Output the [X, Y] coordinate of the center of the cell containing the given text.  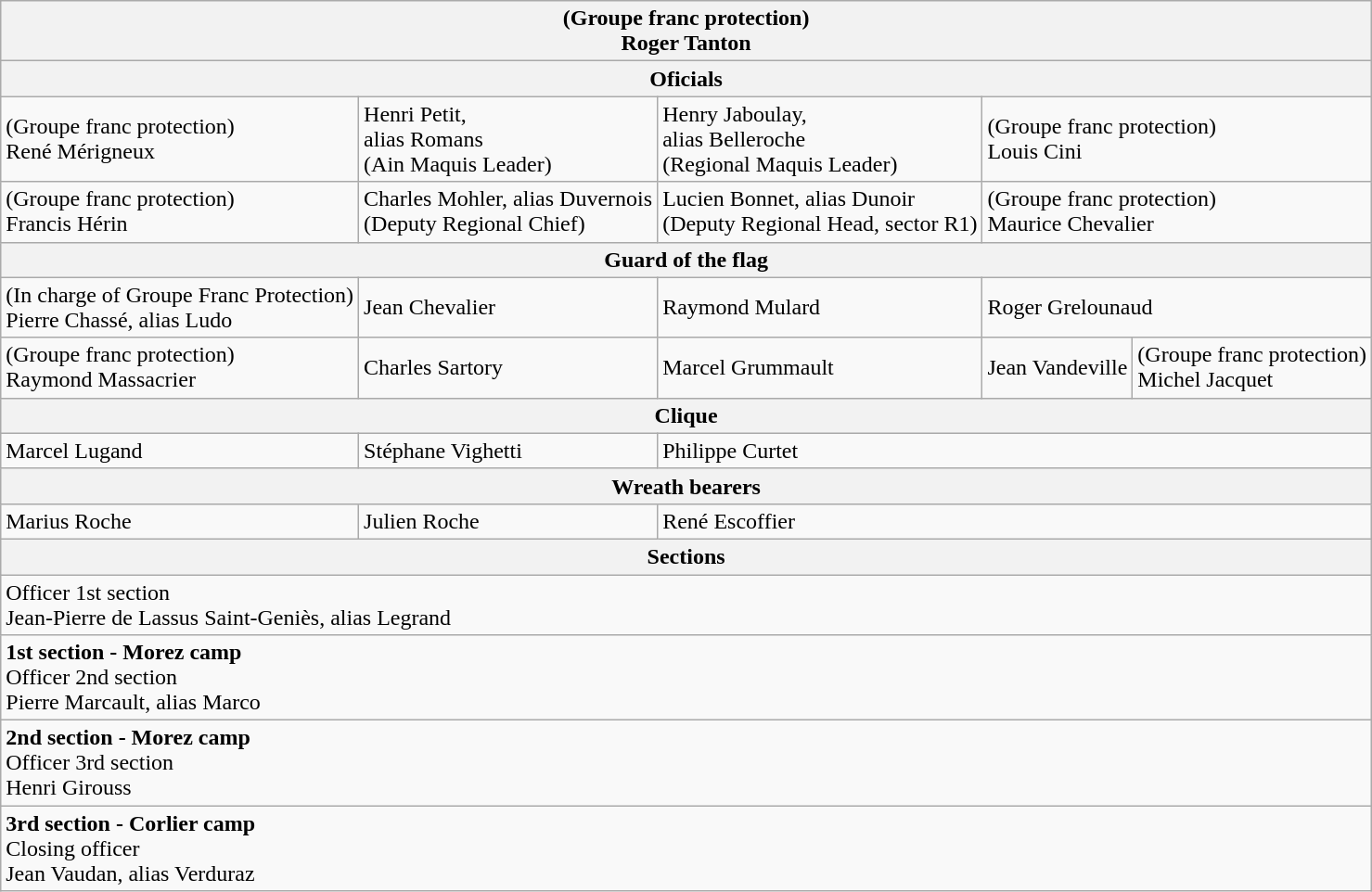
Lucien Bonnet, alias Dunoir(Deputy Regional Head, sector R1) [820, 211]
Henri Petit,alias Romans(Ain Maquis Leader) [508, 139]
Marius Roche [180, 521]
Jean Chevalier [508, 308]
1st section - Morez campOfficer 2nd sectionPierre Marcault, alias Marco [686, 678]
(Groupe franc protection)Maurice Chevalier [1177, 211]
René Escoffier [1015, 521]
Wreath bearers [686, 486]
Roger Grelounaud [1177, 308]
Marcel Lugand [180, 451]
(Groupe franc protection)Raymond Massacrier [180, 367]
(Groupe franc protection)Roger Tanton [686, 32]
(Groupe franc protection)Francis Hérin [180, 211]
Marcel Grummault [820, 367]
3rd section - Corlier campClosing officerJean Vaudan, alias Verduraz [686, 848]
Charles Sartory [508, 367]
2nd section - Morez campOfficer 3rd sectionHenri Girouss [686, 763]
Philippe Curtet [1015, 451]
(Groupe franc protection)Michel Jacquet [1252, 367]
(In charge of Groupe Franc Protection)Pierre Chassé, alias Ludo [180, 308]
Clique [686, 415]
Charles Mohler, alias Duvernois(Deputy Regional Chief) [508, 211]
Guard of the flag [686, 260]
Oficials [686, 79]
Raymond Mulard [820, 308]
Jean Vandeville [1058, 367]
Stéphane Vighetti [508, 451]
Henry Jaboulay,alias Belleroche(Regional Maquis Leader) [820, 139]
Julien Roche [508, 521]
(Groupe franc protection)René Mérigneux [180, 139]
Officer 1st sectionJean-Pierre de Lassus Saint-Geniès, alias Legrand [686, 605]
(Groupe franc protection)Louis Cini [1177, 139]
Sections [686, 556]
